Locate the cell with the specified text and output its (X, Y) center coordinate. 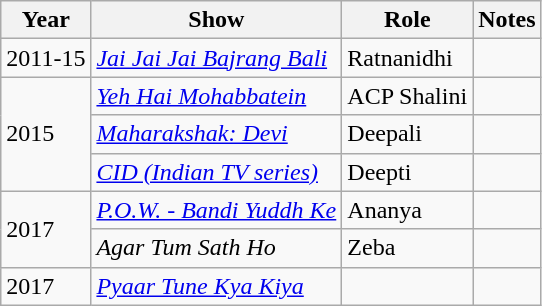
CID (Indian TV series) (216, 172)
P.O.W. - Bandi Yuddh Ke (216, 210)
Deepti (408, 172)
Agar Tum Sath Ho (216, 248)
Ananya (408, 210)
Year (46, 20)
Yeh Hai Mohabbatein (216, 96)
Zeba (408, 248)
Pyaar Tune Kya Kiya (216, 286)
ACP Shalini (408, 96)
2015 (46, 134)
Notes (507, 20)
Ratnanidhi (408, 58)
Deepali (408, 134)
Maharakshak: Devi (216, 134)
Show (216, 20)
Jai Jai Jai Bajrang Bali (216, 58)
Role (408, 20)
2011-15 (46, 58)
